Pinpoint the cell where the given text exists, returning its [X, Y] midpoint coordinate. 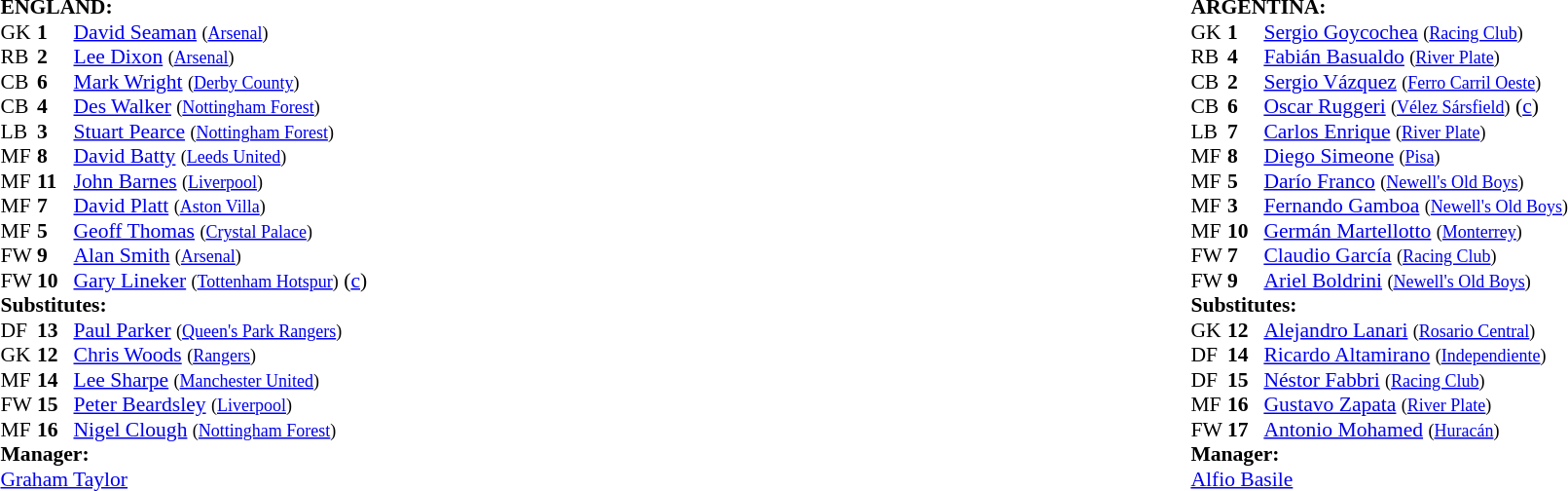
Fabián Basualdo (River Plate) [1415, 57]
Ariel Boldrini (Newell's Old Boys) [1415, 281]
Geoff Thomas (Crystal Palace) [221, 231]
Germán Martellotto (Monterrey) [1415, 231]
Gary Lineker (Tottenham Hotspur) (c) [221, 281]
Des Walker (Nottingham Forest) [221, 106]
Paul Parker (Queen's Park Rangers) [221, 330]
Lee Dixon (Arsenal) [221, 57]
Carlos Enrique (River Plate) [1415, 132]
Lee Sharpe (Manchester United) [221, 380]
John Barnes (Liverpool) [221, 181]
Claudio García (Racing Club) [1415, 256]
Mark Wright (Derby County) [221, 82]
Nigel Clough (Nottingham Forest) [221, 430]
Diego Simeone (Pisa) [1415, 157]
Chris Woods (Rangers) [221, 356]
Gustavo Zapata (River Plate) [1415, 404]
Sergio Goycochea (Racing Club) [1415, 32]
Antonio Mohamed (Huracán) [1415, 430]
David Seaman (Arsenal) [221, 32]
13 [55, 330]
Néstor Fabbri (Racing Club) [1415, 380]
Fernando Gamboa (Newell's Old Boys) [1415, 206]
Ricardo Altamirano (Independiente) [1415, 356]
David Platt (Aston Villa) [221, 206]
17 [1246, 430]
Peter Beardsley (Liverpool) [221, 404]
11 [55, 181]
Alan Smith (Arsenal) [221, 256]
David Batty (Leeds United) [221, 157]
Oscar Ruggeri (Vélez Sársfield) (c) [1415, 106]
Stuart Pearce (Nottingham Forest) [221, 132]
Sergio Vázquez (Ferro Carril Oeste) [1415, 82]
Alejandro Lanari (Rosario Central) [1415, 330]
Darío Franco (Newell's Old Boys) [1415, 181]
